Scan for the cell matching the given text and deliver its [X, Y] coordinate at center. 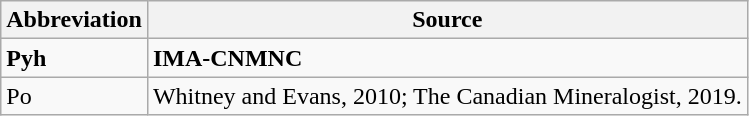
Whitney and Evans, 2010; The Canadian Mineralogist, 2019. [447, 96]
IMA-CNMNC [447, 58]
Pyh [74, 58]
Source [447, 20]
Abbreviation [74, 20]
Po [74, 96]
